Identify which cell holds the provided text, then report its (x, y) central coordinate. 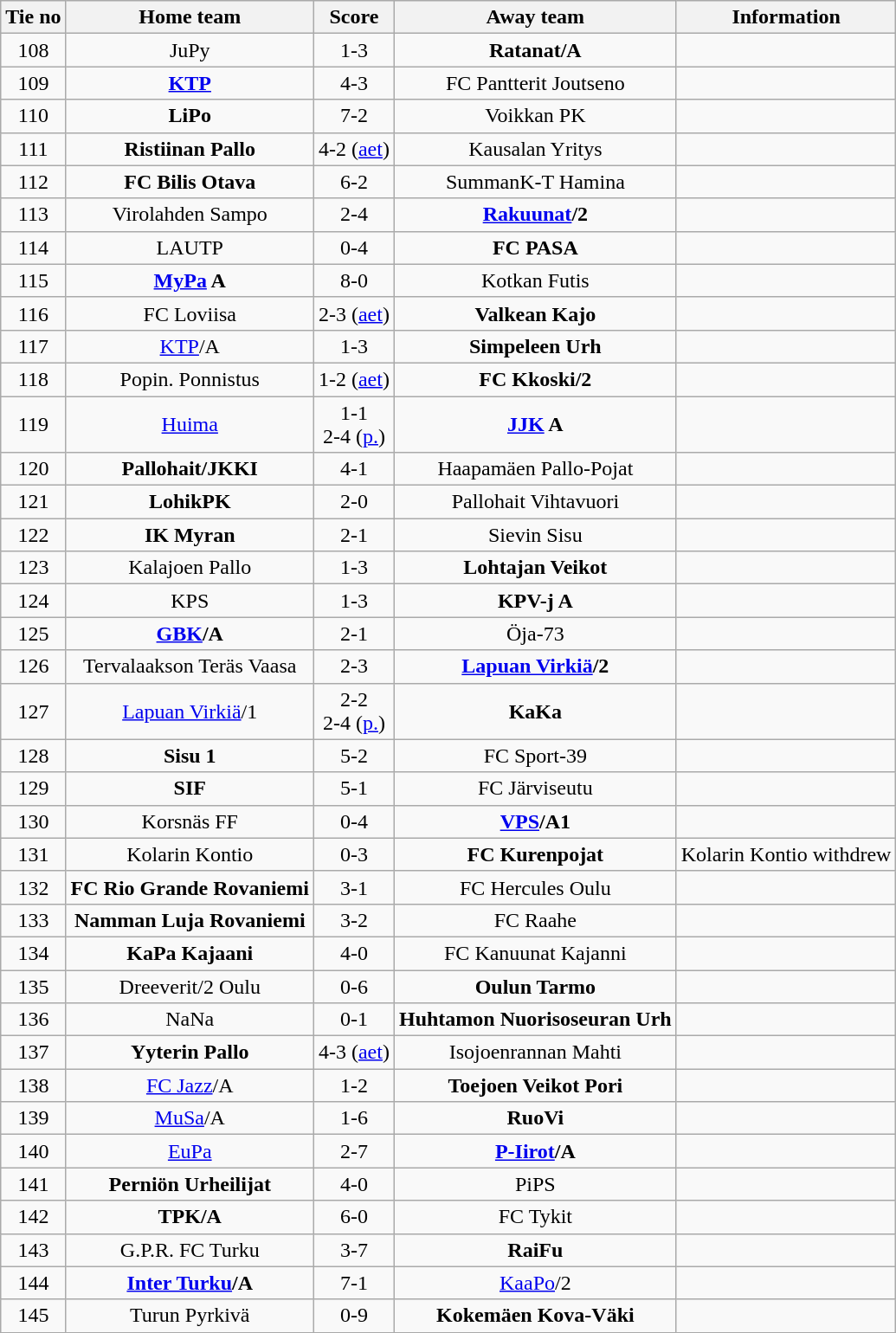
3-7 (353, 1250)
130 (33, 821)
SummanK-T Hamina (535, 182)
110 (33, 116)
5-1 (353, 789)
JuPy (190, 50)
NaNa (190, 1020)
Öja-73 (535, 634)
Inter Turku/A (190, 1283)
Home team (190, 17)
Ratanat/A (535, 50)
136 (33, 1020)
Sisu 1 (190, 756)
137 (33, 1053)
123 (33, 568)
FC Rio Grande Rovaniemi (190, 887)
114 (33, 248)
KaaPo/2 (535, 1283)
FC Jazz/A (190, 1085)
0-6 (353, 986)
Kolarin Kontio (190, 854)
134 (33, 953)
Perniön Urheilijat (190, 1184)
Tie no (33, 17)
KTP/A (190, 346)
Pallohait/JKKI (190, 469)
VPS/A1 (535, 821)
144 (33, 1283)
Sievin Sisu (535, 535)
Kotkan Futis (535, 280)
Haapamäen Pallo-Pojat (535, 469)
Dreeverit/2 Oulu (190, 986)
108 (33, 50)
RuoVi (535, 1118)
140 (33, 1151)
143 (33, 1250)
Turun Pyrkivä (190, 1316)
Huima (190, 424)
4-1 (353, 469)
126 (33, 666)
Virolahden Sampo (190, 215)
0-1 (353, 1020)
124 (33, 601)
LAUTP (190, 248)
PiPS (535, 1184)
116 (33, 313)
Lohtajan Veikot (535, 568)
Toejoen Veikot Pori (535, 1085)
122 (33, 535)
2-0 (353, 502)
129 (33, 789)
Namman Luja Rovaniemi (190, 920)
1-2 (353, 1085)
2-4 (353, 215)
Kolarin Kontio withdrew (786, 854)
1-6 (353, 1118)
109 (33, 83)
Pallohait Vihtavuori (535, 502)
Valkean Kajo (535, 313)
2-7 (353, 1151)
Yyterin Pallo (190, 1053)
FC Järviseutu (535, 789)
2-3 (aet) (353, 313)
Ristiinan Pallo (190, 149)
Huhtamon Nuorisoseuran Urh (535, 1020)
MuSa/A (190, 1118)
117 (33, 346)
KTP (190, 83)
Popin. Ponnistus (190, 379)
KaPa Kajaani (190, 953)
LiPo (190, 116)
141 (33, 1184)
4-3 (353, 83)
P-Iirot/A (535, 1151)
1-1 2-4 (p.) (353, 424)
120 (33, 469)
Kausalan Yritys (535, 149)
142 (33, 1217)
Korsnäs FF (190, 821)
6-2 (353, 182)
2-2 2-4 (p.) (353, 712)
Isojoenrannan Mahti (535, 1053)
7-1 (353, 1283)
Oulun Tarmo (535, 986)
7-2 (353, 116)
115 (33, 280)
FC PASA (535, 248)
FC Kkoski/2 (535, 379)
FC Sport-39 (535, 756)
131 (33, 854)
Kalajoen Pallo (190, 568)
1-2 (aet) (353, 379)
Kokemäen Kova-Väki (535, 1316)
FC Bilis Otava (190, 182)
6-0 (353, 1217)
3-1 (353, 887)
4-2 (aet) (353, 149)
Lapuan Virkiä/2 (535, 666)
118 (33, 379)
121 (33, 502)
FC Tykit (535, 1217)
127 (33, 712)
MyPa A (190, 280)
G.P.R. FC Turku (190, 1250)
KPV-j A (535, 601)
SIF (190, 789)
Simpeleen Urh (535, 346)
133 (33, 920)
113 (33, 215)
IK Myran (190, 535)
112 (33, 182)
Away team (535, 17)
Score (353, 17)
FC Loviisa (190, 313)
111 (33, 149)
LohikPK (190, 502)
GBK/A (190, 634)
3-2 (353, 920)
125 (33, 634)
Voikkan PK (535, 116)
EuPa (190, 1151)
Rakuunat/2 (535, 215)
132 (33, 887)
4-3 (aet) (353, 1053)
145 (33, 1316)
0-3 (353, 854)
0-9 (353, 1316)
5-2 (353, 756)
119 (33, 424)
RaiFu (535, 1250)
FC Pantterit Joutseno (535, 83)
135 (33, 986)
Lapuan Virkiä/1 (190, 712)
2-3 (353, 666)
FC Hercules Oulu (535, 887)
128 (33, 756)
KaKa (535, 712)
139 (33, 1118)
KPS (190, 601)
8-0 (353, 280)
FC Kurenpojat (535, 854)
138 (33, 1085)
TPK/A (190, 1217)
FC Kanuunat Kajanni (535, 953)
JJK A (535, 424)
FC Raahe (535, 920)
Tervalaakson Teräs Vaasa (190, 666)
Information (786, 17)
